Output the [X, Y] coordinate of the center of the cell containing the given text.  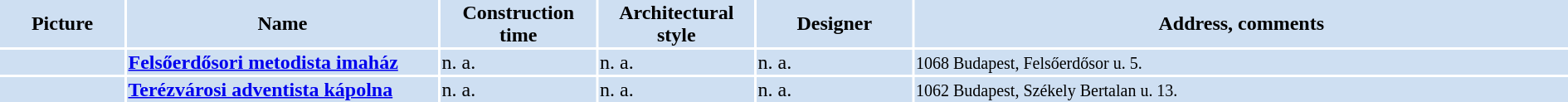
1062 Budapest, Székely Bertalan u. 13. [1241, 90]
Picture [62, 23]
Felsőerdősori metodista imaház [282, 62]
Address, comments [1241, 23]
Architectural style [677, 23]
Construction time [519, 23]
1068 Budapest, Felsőerdősor u. 5. [1241, 62]
Designer [835, 23]
Name [282, 23]
Terézvárosi adventista kápolna [282, 90]
